From the cell containing the given text, extract its center point as [X, Y] coordinate. 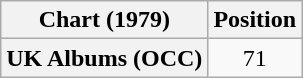
71 [255, 58]
UK Albums (OCC) [104, 58]
Position [255, 20]
Chart (1979) [104, 20]
